For the text-containing cell, return its midpoint in [X, Y] coordinate format. 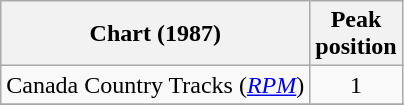
Canada Country Tracks (RPM) [156, 85]
1 [356, 85]
Peakposition [356, 34]
Chart (1987) [156, 34]
